Detect which cell encompasses the target text, then output its (x, y) center coordinate. 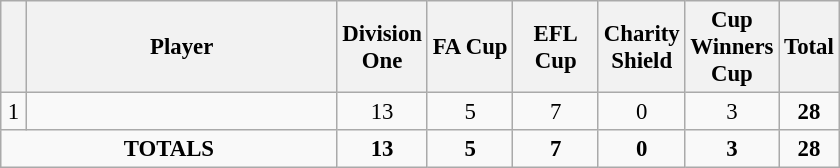
Player (182, 47)
Division One (382, 47)
Charity Shield (642, 47)
1 (14, 112)
FA Cup (470, 47)
TOTALS (169, 149)
EFL Cup (556, 47)
Total (809, 47)
Cup Winners Cup (732, 47)
